Pinpoint the cell where the given text exists, returning its [X, Y] midpoint coordinate. 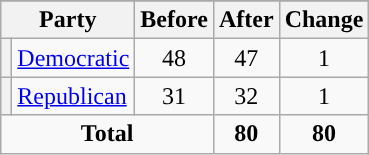
Total [108, 134]
32 [246, 96]
Republican [74, 96]
Before [174, 20]
Change [324, 20]
After [246, 20]
48 [174, 58]
47 [246, 58]
Democratic [74, 58]
31 [174, 96]
Party [68, 20]
